Find where the given text appears and provide that cell's center as [X, Y] coordinate. 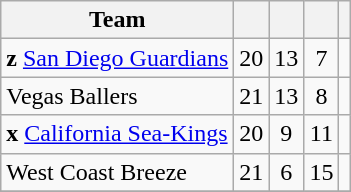
Vegas Ballers [118, 96]
8 [322, 96]
6 [286, 172]
15 [322, 172]
West Coast Breeze [118, 172]
z San Diego Guardians [118, 58]
x California Sea-Kings [118, 134]
11 [322, 134]
Team [118, 20]
9 [286, 134]
7 [322, 58]
